Identify which cell holds the provided text, then report its (X, Y) central coordinate. 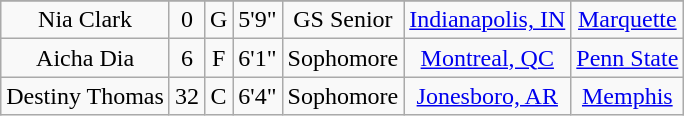
32 (186, 96)
F (218, 58)
Aicha Dia (86, 58)
6'1" (258, 58)
Memphis (628, 96)
0 (186, 20)
6'4" (258, 96)
Destiny Thomas (86, 96)
Penn State (628, 58)
C (218, 96)
Nia Clark (86, 20)
Jonesboro, AR (488, 96)
GS Senior (343, 20)
6 (186, 58)
Marquette (628, 20)
Indianapolis, IN (488, 20)
Montreal, QC (488, 58)
G (218, 20)
5'9" (258, 20)
